Locate the cell with the specified text and output its [x, y] center coordinate. 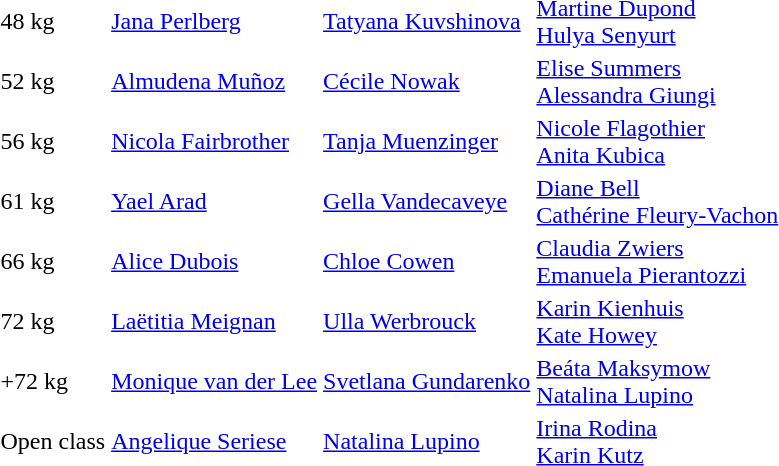
Svetlana Gundarenko [427, 382]
Ulla Werbrouck [427, 322]
Alice Dubois [214, 262]
Cécile Nowak [427, 82]
Monique van der Lee [214, 382]
Yael Arad [214, 202]
Laëtitia Meignan [214, 322]
Almudena Muñoz [214, 82]
Gella Vandecaveye [427, 202]
Chloe Cowen [427, 262]
Tanja Muenzinger [427, 142]
Nicola Fairbrother [214, 142]
